Extract the (x, y) coordinate from the center of the cell holding the provided text.  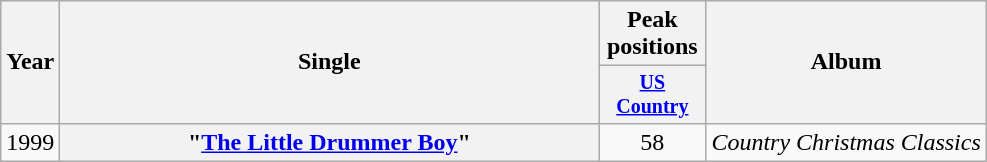
Year (30, 62)
Country Christmas Classics (846, 142)
US Country (652, 94)
1999 (30, 142)
Peak positions (652, 34)
58 (652, 142)
Album (846, 62)
"The Little Drummer Boy" (330, 142)
Single (330, 62)
